Provide the [X, Y] coordinate of the cell's center where the given text is located.  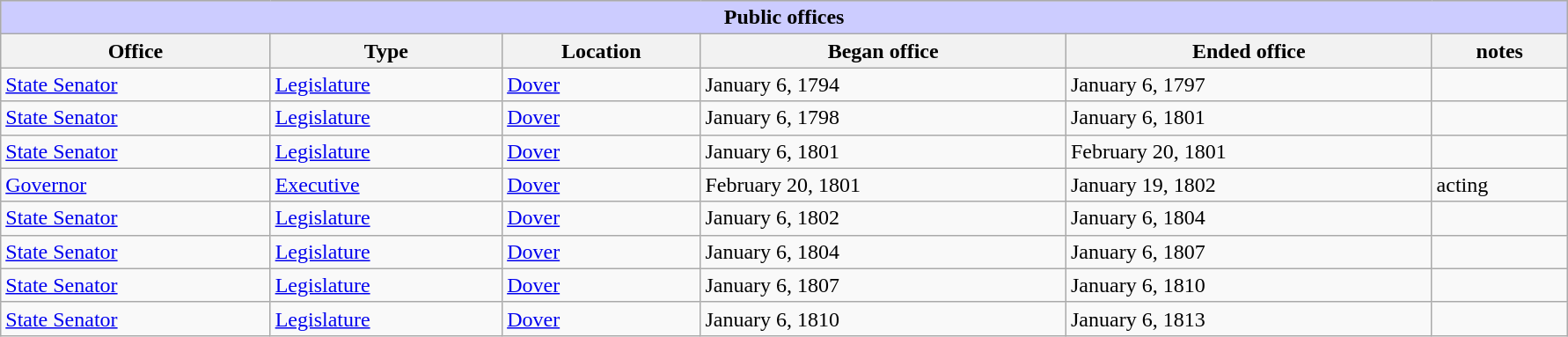
January 19, 1802 [1249, 185]
January 6, 1813 [1249, 319]
January 6, 1797 [1249, 84]
notes [1499, 51]
Governor [136, 185]
January 6, 1794 [883, 84]
Public offices [785, 18]
acting [1499, 185]
Type [386, 51]
Location [602, 51]
Began office [883, 51]
January 6, 1802 [883, 218]
January 6, 1798 [883, 118]
Office [136, 51]
Ended office [1249, 51]
Executive [386, 185]
